Capture the cell that displays the provided text and extract its (X, Y) central coordinate. 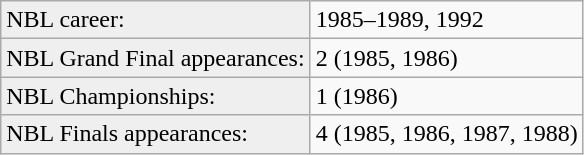
NBL career: (156, 20)
2 (1985, 1986) (446, 58)
1985–1989, 1992 (446, 20)
4 (1985, 1986, 1987, 1988) (446, 134)
1 (1986) (446, 96)
NBL Finals appearances: (156, 134)
NBL Championships: (156, 96)
NBL Grand Final appearances: (156, 58)
